Provide the [x, y] coordinate of the cell's center where the given text is located.  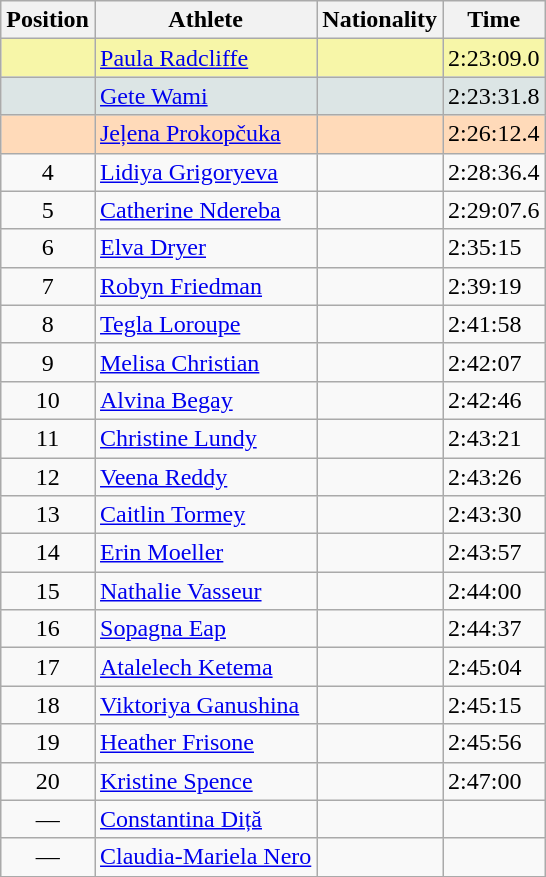
Paula Radcliffe [205, 58]
Melisa Christian [205, 362]
2:42:46 [494, 400]
7 [48, 286]
Gete Wami [205, 96]
4 [48, 172]
8 [48, 324]
Robyn Friedman [205, 286]
Elva Dryer [205, 248]
10 [48, 400]
Christine Lundy [205, 438]
Kristine Spence [205, 781]
Nathalie Vasseur [205, 591]
Heather Frisone [205, 743]
Caitlin Tormey [205, 515]
Time [494, 20]
9 [48, 362]
5 [48, 210]
20 [48, 781]
2:23:31.8 [494, 96]
2:45:56 [494, 743]
18 [48, 705]
6 [48, 248]
12 [48, 477]
2:35:15 [494, 248]
13 [48, 515]
Catherine Ndereba [205, 210]
Erin Moeller [205, 553]
2:43:21 [494, 438]
2:23:09.0 [494, 58]
2:42:07 [494, 362]
2:26:12.4 [494, 134]
2:45:04 [494, 667]
2:47:00 [494, 781]
19 [48, 743]
15 [48, 591]
2:43:30 [494, 515]
2:28:36.4 [494, 172]
2:43:26 [494, 477]
2:45:15 [494, 705]
Position [48, 20]
2:41:58 [494, 324]
11 [48, 438]
16 [48, 629]
2:44:37 [494, 629]
Veena Reddy [205, 477]
Jeļena Prokopčuka [205, 134]
17 [48, 667]
2:39:19 [494, 286]
Claudia-Mariela Nero [205, 857]
Tegla Loroupe [205, 324]
2:29:07.6 [494, 210]
2:43:57 [494, 553]
Sopagna Eap [205, 629]
2:44:00 [494, 591]
Viktoriya Ganushina [205, 705]
Nationality [380, 20]
Constantina Diță [205, 819]
14 [48, 553]
Lidiya Grigoryeva [205, 172]
Atalelech Ketema [205, 667]
Alvina Begay [205, 400]
Athlete [205, 20]
